Detect which cell encompasses the target text, then output its (x, y) center coordinate. 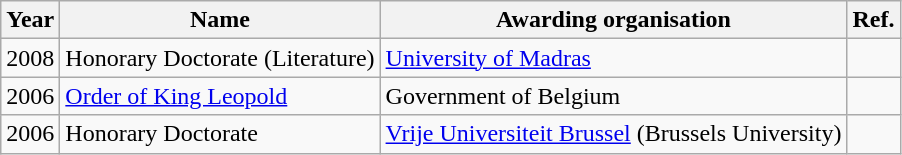
University of Madras (614, 58)
Vrije Universiteit Brussel (Brussels University) (614, 134)
Ref. (874, 20)
Year (30, 20)
Name (220, 20)
Awarding organisation (614, 20)
Government of Belgium (614, 96)
2008 (30, 58)
Honorary Doctorate (220, 134)
Order of King Leopold (220, 96)
Honorary Doctorate (Literature) (220, 58)
